Provide the (x, y) coordinate of the cell's center where the given text is located.  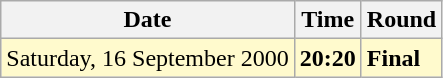
Round (401, 20)
Time (328, 20)
Date (148, 20)
Final (401, 58)
Saturday, 16 September 2000 (148, 58)
20:20 (328, 58)
